Return (x, y) of the center of cell containing provided text 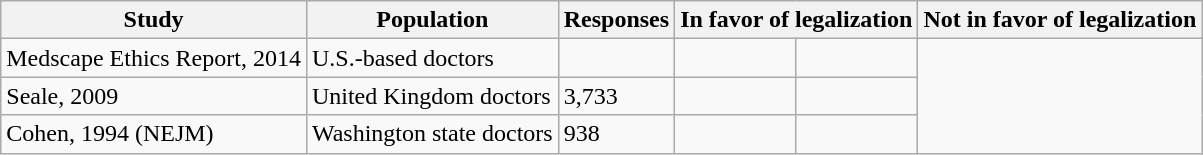
Not in favor of legalization (1060, 20)
U.S.-based doctors (432, 58)
Responses (616, 20)
Population (432, 20)
3,733 (616, 96)
Washington state doctors (432, 134)
In favor of legalization (796, 20)
Seale, 2009 (154, 96)
Medscape Ethics Report, 2014 (154, 58)
Study (154, 20)
938 (616, 134)
Cohen, 1994 (NEJM) (154, 134)
United Kingdom doctors (432, 96)
